Capture the cell that displays the provided text and extract its (x, y) central coordinate. 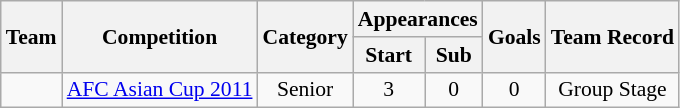
Team Record (612, 36)
3 (389, 90)
Goals (514, 36)
Competition (160, 36)
Category (306, 36)
Start (389, 55)
Sub (454, 55)
Senior (306, 90)
Group Stage (612, 90)
Team (32, 36)
AFC Asian Cup 2011 (160, 90)
Appearances (418, 19)
